Provide the [X, Y] coordinate of the cell's center where the given text is located.  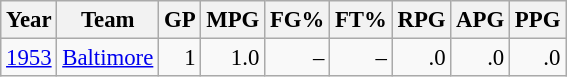
1.0 [233, 58]
PPG [538, 20]
1 [180, 58]
Year [29, 20]
FG% [298, 20]
GP [180, 20]
APG [480, 20]
1953 [29, 58]
FT% [362, 20]
Team [108, 20]
Baltimore [108, 58]
RPG [422, 20]
MPG [233, 20]
